Capture the cell that displays the provided text and extract its [X, Y] central coordinate. 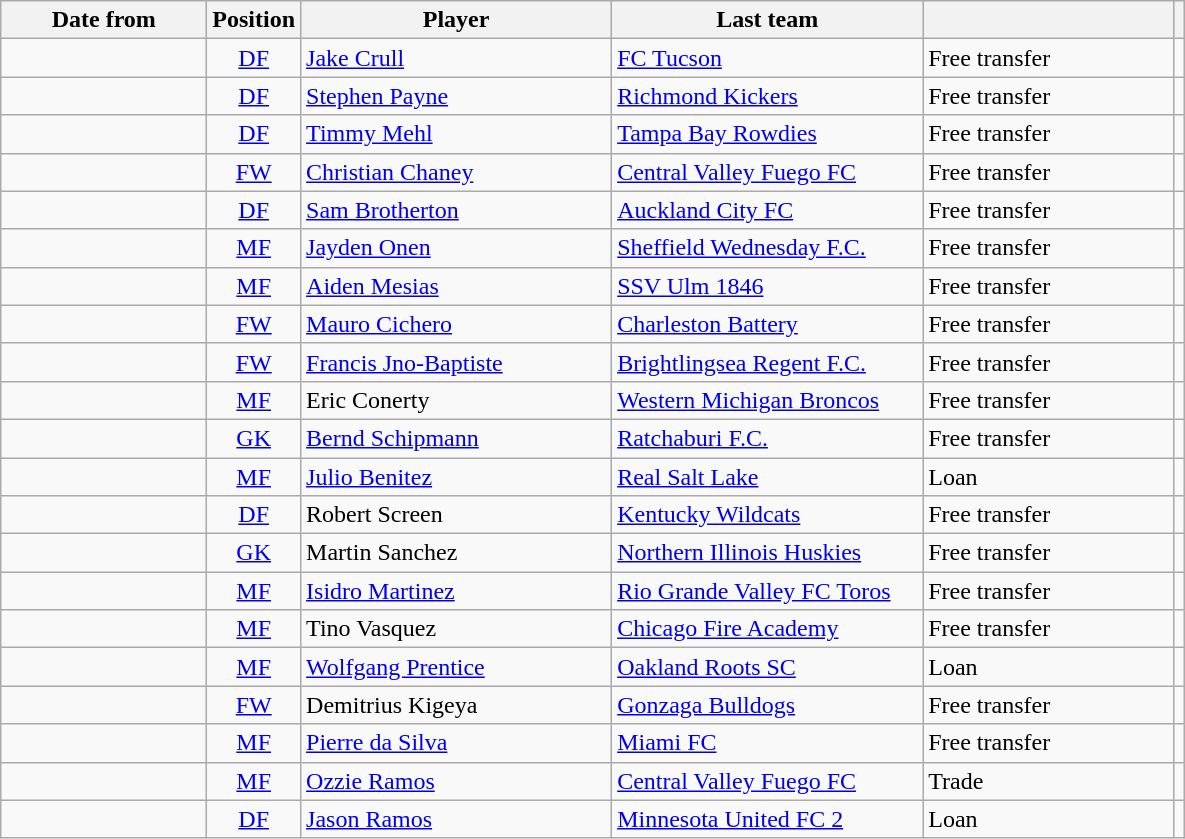
Julio Benitez [456, 477]
Chicago Fire Academy [768, 629]
Trade [1048, 781]
Richmond Kickers [768, 96]
Eric Conerty [456, 400]
Real Salt Lake [768, 477]
Christian Chaney [456, 172]
Jason Ramos [456, 819]
Northern Illinois Huskies [768, 553]
Francis Jno-Baptiste [456, 362]
SSV Ulm 1846 [768, 286]
Wolfgang Prentice [456, 667]
Robert Screen [456, 515]
Bernd Schipmann [456, 438]
FC Tucson [768, 58]
Player [456, 20]
Sheffield Wednesday F.C. [768, 248]
Martin Sanchez [456, 553]
Date from [104, 20]
Gonzaga Bulldogs [768, 705]
Auckland City FC [768, 210]
Charleston Battery [768, 324]
Brightlingsea Regent F.C. [768, 362]
Ozzie Ramos [456, 781]
Tampa Bay Rowdies [768, 134]
Minnesota United FC 2 [768, 819]
Aiden Mesias [456, 286]
Timmy Mehl [456, 134]
Ratchaburi F.C. [768, 438]
Oakland Roots SC [768, 667]
Jayden Onen [456, 248]
Stephen Payne [456, 96]
Jake Crull [456, 58]
Position [254, 20]
Kentucky Wildcats [768, 515]
Rio Grande Valley FC Toros [768, 591]
Last team [768, 20]
Demitrius Kigeya [456, 705]
Mauro Cichero [456, 324]
Miami FC [768, 743]
Sam Brotherton [456, 210]
Western Michigan Broncos [768, 400]
Tino Vasquez [456, 629]
Isidro Martinez [456, 591]
Pierre da Silva [456, 743]
